Capture the cell that displays the provided text and extract its [x, y] central coordinate. 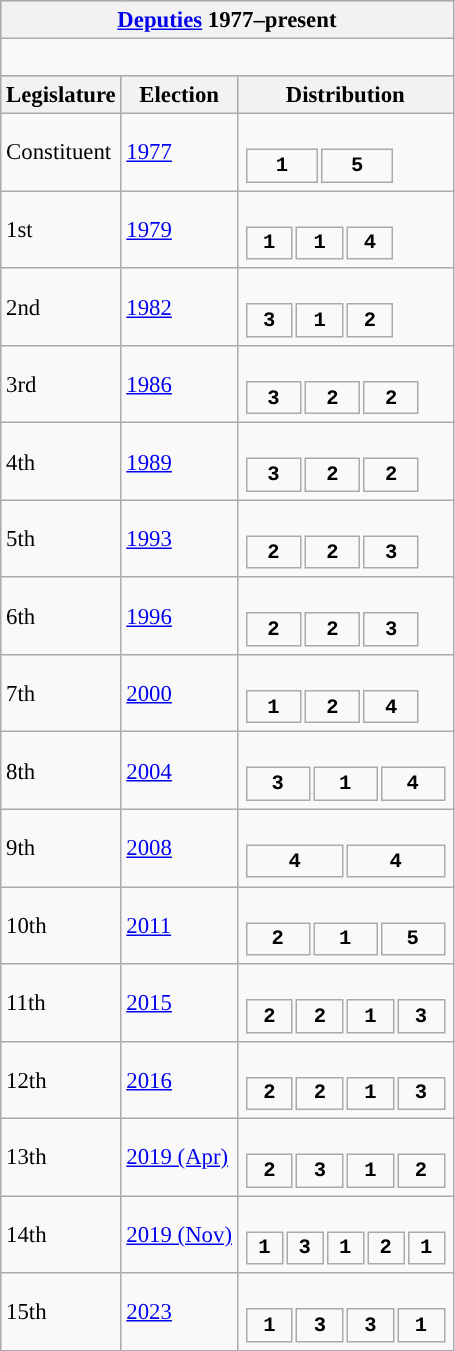
2019 (Nov) [179, 1234]
2 1 5 [345, 926]
5th [61, 538]
2015 [179, 1002]
1993 [179, 538]
Distribution [345, 95]
1 1 4 [345, 230]
13th [61, 1158]
4th [61, 462]
2nd [61, 306]
3rd [61, 384]
4 4 [345, 848]
2008 [179, 848]
1979 [179, 230]
1 3 3 1 [345, 1312]
Constituent [61, 152]
2019 (Apr) [179, 1158]
3 1 4 [345, 770]
14th [61, 1234]
Deputies 1977–present [227, 20]
7th [61, 694]
1 5 [345, 152]
1st [61, 230]
10th [61, 926]
15th [61, 1312]
12th [61, 1080]
Election [179, 95]
11th [61, 1002]
1996 [179, 616]
2023 [179, 1312]
1986 [179, 384]
1 2 4 [345, 694]
2011 [179, 926]
1 3 1 2 1 [345, 1234]
1977 [179, 152]
8th [61, 770]
2 3 1 2 [345, 1158]
1982 [179, 306]
2000 [179, 694]
Legislature [61, 95]
6th [61, 616]
2016 [179, 1080]
2004 [179, 770]
9th [61, 848]
1989 [179, 462]
3 1 2 [345, 306]
